Locate the cell with the specified text and output its (X, Y) center coordinate. 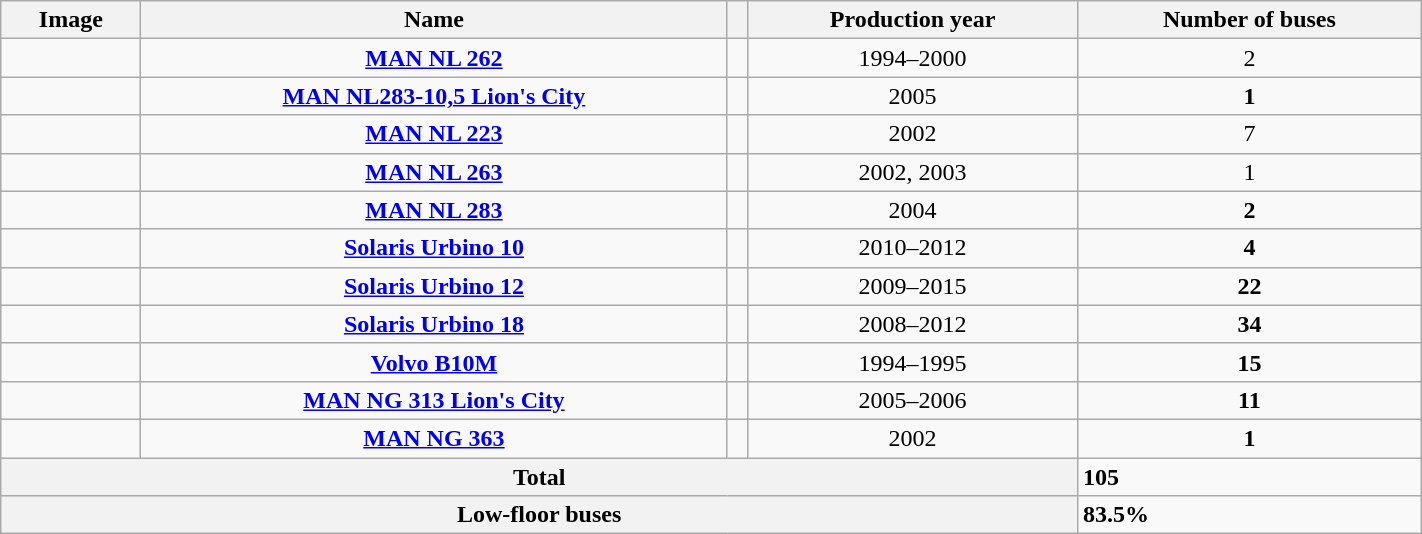
7 (1250, 134)
2005 (913, 96)
4 (1250, 248)
Solaris Urbino 12 (434, 286)
Name (434, 20)
MAN NL 283 (434, 210)
2010–2012 (913, 248)
105 (1250, 477)
2008–2012 (913, 324)
MAN NL 223 (434, 134)
Total (540, 477)
1994–2000 (913, 58)
34 (1250, 324)
Solaris Urbino 10 (434, 248)
Low-floor buses (540, 515)
83.5% (1250, 515)
2005–2006 (913, 400)
MAN NL283-10,5 Lion's City (434, 96)
Number of buses (1250, 20)
MAN NL 262 (434, 58)
MAN NL 263 (434, 172)
2004 (913, 210)
Production year (913, 20)
MAN NG 363 (434, 438)
1994–1995 (913, 362)
15 (1250, 362)
22 (1250, 286)
2009–2015 (913, 286)
11 (1250, 400)
2002, 2003 (913, 172)
Image (71, 20)
Solaris Urbino 18 (434, 324)
MAN NG 313 Lion's City (434, 400)
Volvo B10M (434, 362)
